Find where the given text appears and provide that cell's center as [x, y] coordinate. 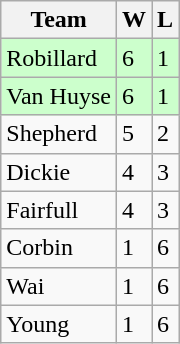
W [134, 20]
L [166, 20]
Van Huyse [59, 96]
Team [59, 20]
Wai [59, 286]
Young [59, 324]
Shepherd [59, 134]
2 [166, 134]
Robillard [59, 58]
Dickie [59, 172]
Corbin [59, 248]
Fairfull [59, 210]
5 [134, 134]
